For the text-containing cell, return its midpoint in (X, Y) coordinate format. 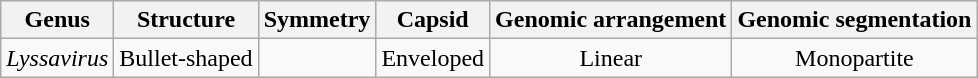
Capsid (433, 20)
Bullet-shaped (186, 58)
Lyssavirus (58, 58)
Linear (611, 58)
Enveloped (433, 58)
Genomic arrangement (611, 20)
Monopartite (854, 58)
Genus (58, 20)
Symmetry (317, 20)
Structure (186, 20)
Genomic segmentation (854, 20)
